Identify which cell holds the provided text, then report its [X, Y] central coordinate. 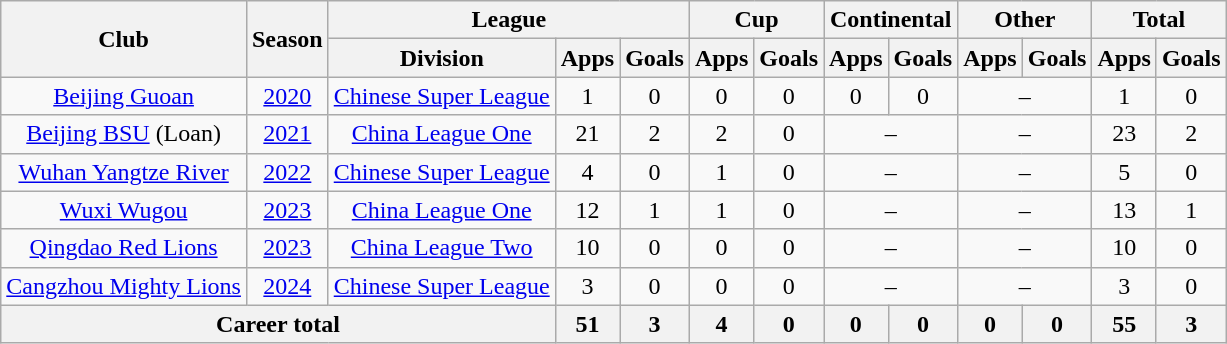
13 [1124, 210]
55 [1124, 324]
Career total [278, 324]
Club [124, 39]
12 [587, 210]
Wuxi Wugou [124, 210]
League [508, 20]
2020 [287, 96]
Wuhan Yangtze River [124, 172]
21 [587, 134]
5 [1124, 172]
51 [587, 324]
2022 [287, 172]
Beijing BSU (Loan) [124, 134]
2021 [287, 134]
Cangzhou Mighty Lions [124, 286]
Total [1159, 20]
Qingdao Red Lions [124, 248]
2024 [287, 286]
Season [287, 39]
23 [1124, 134]
China League Two [442, 248]
Other [1025, 20]
Beijing Guoan [124, 96]
Cup [756, 20]
Continental [891, 20]
Division [442, 58]
